Pinpoint the cell where the given text exists, returning its [X, Y] midpoint coordinate. 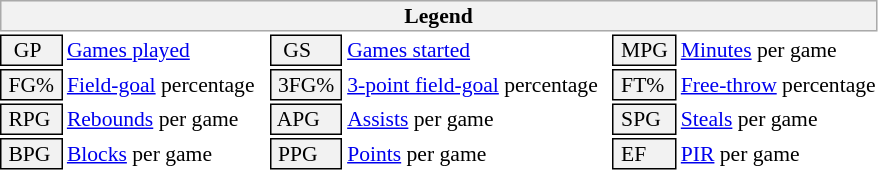
3FG% [306, 85]
Blocks per game [166, 154]
Assists per game [478, 120]
Minutes per game [778, 50]
Games played [166, 50]
RPG [31, 120]
APG [306, 120]
Field-goal percentage [166, 85]
SPG [645, 120]
EF [645, 154]
Games started [478, 50]
MPG [645, 50]
PPG [306, 154]
3-point field-goal percentage [478, 85]
FG% [31, 85]
Legend [438, 16]
FT% [645, 85]
Free-throw percentage [778, 85]
Rebounds per game [166, 120]
BPG [31, 154]
PIR per game [778, 154]
GS [306, 50]
Points per game [478, 154]
Steals per game [778, 120]
GP [31, 50]
